For the text-containing cell, return its midpoint in [x, y] coordinate format. 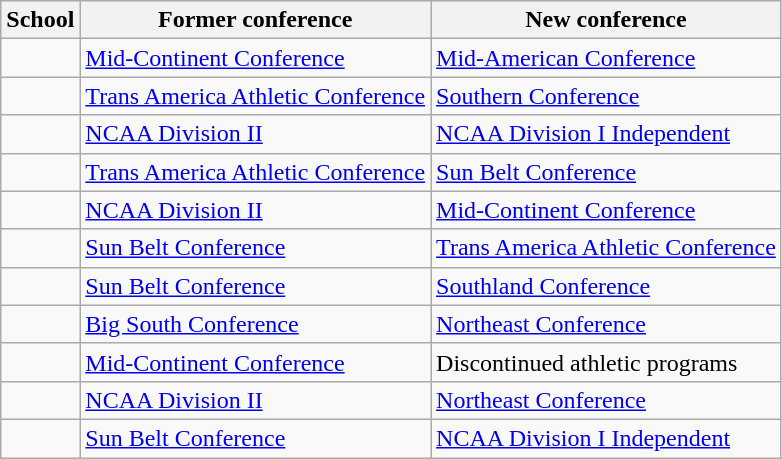
Southland Conference [606, 286]
Big South Conference [256, 324]
Former conference [256, 20]
New conference [606, 20]
Mid-American Conference [606, 58]
Discontinued athletic programs [606, 362]
Southern Conference [606, 96]
School [40, 20]
